Extract the (x, y) coordinate from the center of the cell holding the provided text.  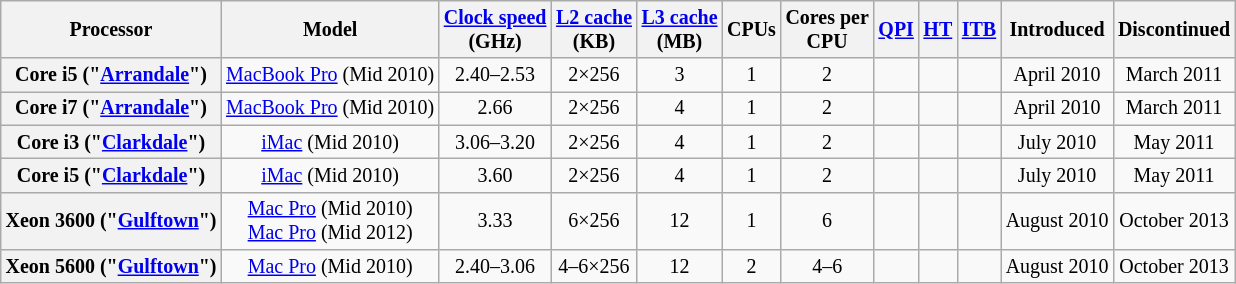
Mac Pro (Mid 2010)Mac Pro (Mid 2012) (330, 220)
Mac Pro (Mid 2010) (330, 266)
Processor (111, 30)
Xeon 3600 ("Gulftown") (111, 220)
2.66 (495, 108)
4–6 (828, 266)
Clock speed(GHz) (495, 30)
Model (330, 30)
Core i3 ("Clarkdale") (111, 142)
2.40–2.53 (495, 76)
4–6×256 (594, 266)
CPUs (751, 30)
Cores perCPU (828, 30)
2.40–3.06 (495, 266)
Xeon 5600 ("Gulftown") (111, 266)
6×256 (594, 220)
3.06–3.20 (495, 142)
L2 cache(KB) (594, 30)
QPI (896, 30)
3.33 (495, 220)
L3 cache(MB) (680, 30)
6 (828, 220)
HT (938, 30)
ITB (979, 30)
3.60 (495, 176)
Core i5 ("Clarkdale") (111, 176)
Introduced (1057, 30)
Core i7 ("Arrandale") (111, 108)
Core i5 ("Arrandale") (111, 76)
3 (680, 76)
Discontinued (1174, 30)
